Locate the cell with the specified text and output its [X, Y] center coordinate. 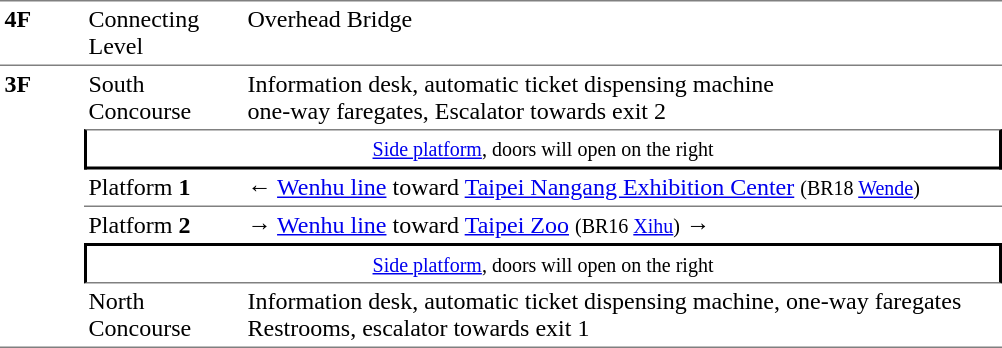
Information desk, automatic ticket dispensing machineone-way faregates, Escalator towards exit 2 [622, 98]
← Wenhu line toward Taipei Nangang Exhibition Center (BR18 Wende) [622, 189]
Connecting Level [164, 33]
→ Wenhu line toward Taipei Zoo (BR16 Xihu) → [622, 225]
3F [42, 207]
North Concourse [164, 316]
South Concourse [164, 98]
Information desk, automatic ticket dispensing machine, one-way faregatesRestrooms, escalator towards exit 1 [622, 316]
4F [42, 33]
Overhead Bridge [622, 33]
Platform 1 [164, 189]
Platform 2 [164, 225]
